Output the [X, Y] coordinate of the center of the cell containing the given text.  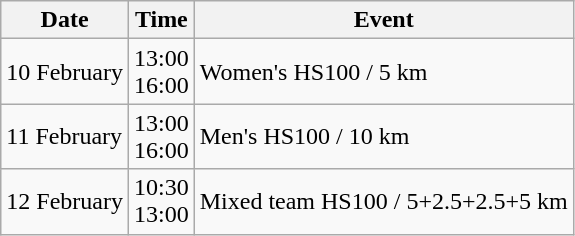
Women's HS100 / 5 km [384, 72]
Event [384, 20]
Date [65, 20]
Time [161, 20]
Men's HS100 / 10 km [384, 136]
12 February [65, 202]
Mixed team HS100 / 5+2.5+2.5+5 km [384, 202]
10:3013:00 [161, 202]
10 February [65, 72]
11 February [65, 136]
